Return (x, y) of the center of cell containing provided text 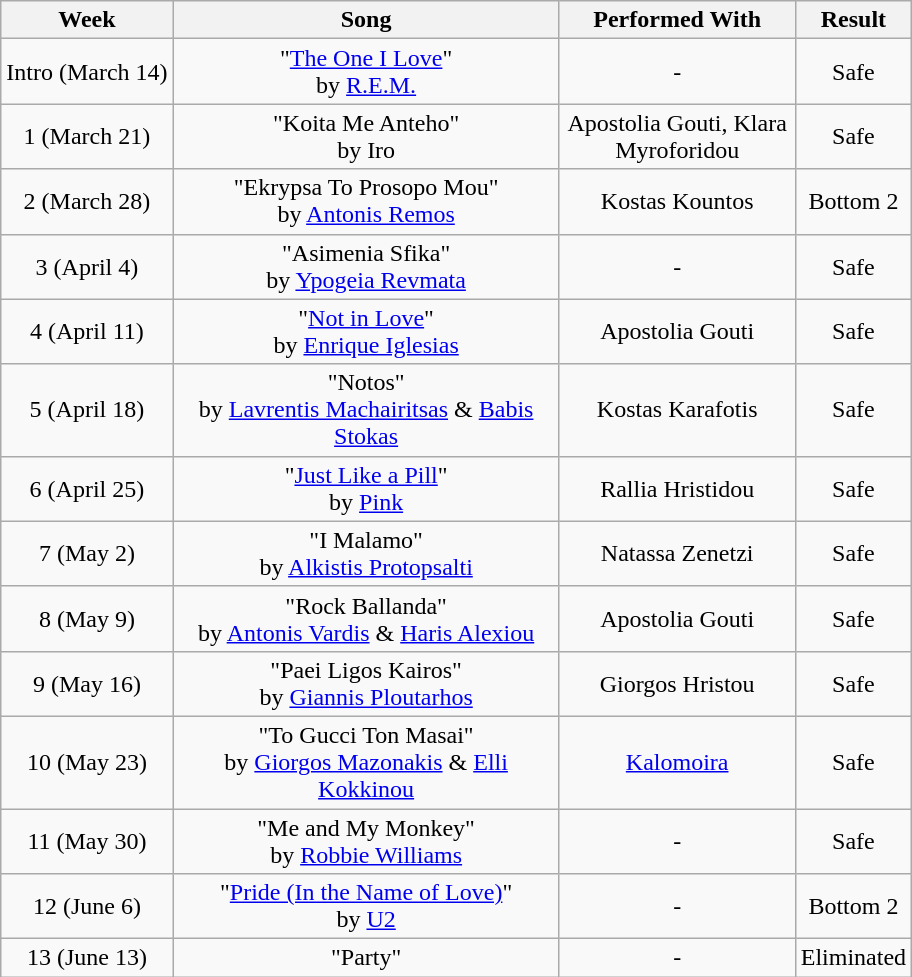
Performed With (677, 20)
Song (366, 20)
"Party" (366, 958)
"Pride (In the Name of Love)"by U2 (366, 906)
3 (April 4) (87, 266)
"Ekrypsa To Prosopo Mou"by Antonis Remos (366, 202)
"Rock Ballanda"by Antonis Vardis & Haris Alexiou (366, 618)
2 (March 28) (87, 202)
"Notos"by Lavrentis Machairitsas & Babis Stokas (366, 410)
11 (May 30) (87, 840)
5 (April 18) (87, 410)
Result (853, 20)
"To Gucci Ton Masai"by Giorgos Mazonakis & Elli Kokkinou (366, 762)
Giorgos Hristou (677, 684)
Kalomoira (677, 762)
"Paei Ligos Kairos"by Giannis Ploutarhos (366, 684)
8 (May 9) (87, 618)
"Asimenia Sfika"by Ypogeia Revmata (366, 266)
Kostas Karafotis (677, 410)
12 (June 6) (87, 906)
13 (June 13) (87, 958)
"Koita Me Anteho"by Iro (366, 136)
Kostas Kountos (677, 202)
9 (May 16) (87, 684)
4 (April 11) (87, 332)
"Just Like a Pill"by Pink (366, 488)
6 (April 25) (87, 488)
"The One I Love"by R.E.M. (366, 72)
"I Malamo"by Alkistis Protopsalti (366, 554)
"Not in Love"by Enrique Iglesias (366, 332)
Rallia Hristidou (677, 488)
7 (May 2) (87, 554)
Intro (March 14) (87, 72)
"Me and My Monkey"by Robbie Williams (366, 840)
1 (March 21) (87, 136)
Week (87, 20)
Natassa Zenetzi (677, 554)
Eliminated (853, 958)
10 (May 23) (87, 762)
Apostolia Gouti, Klara Myroforidou (677, 136)
